Identify which cell holds the provided text, then report its (x, y) central coordinate. 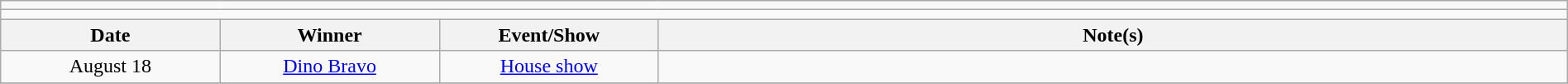
Date (111, 35)
House show (549, 67)
Note(s) (1113, 35)
August 18 (111, 67)
Dino Bravo (329, 67)
Winner (329, 35)
Event/Show (549, 35)
